Output the [X, Y] coordinate of the center of the cell containing the given text.  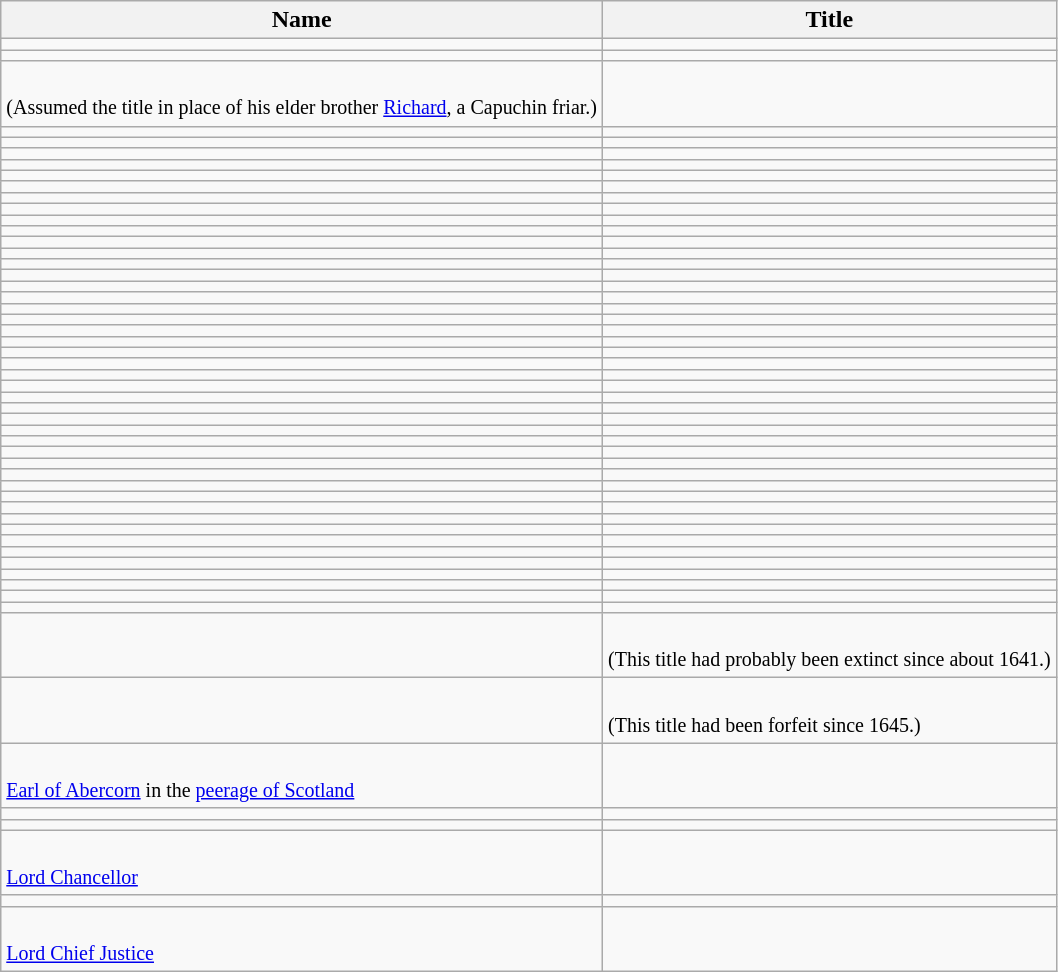
(This title had been forfeit since 1645.) [830, 710]
Name [302, 20]
(Assumed the title in place of his elder brother Richard, a Capuchin friar.) [302, 94]
Earl of Abercorn in the peerage of Scotland [302, 776]
(This title had probably been extinct since about 1641.) [830, 646]
Lord Chancellor [302, 862]
Title [830, 20]
Lord Chief Justice [302, 938]
